Pinpoint the cell where the given text exists, returning its (X, Y) midpoint coordinate. 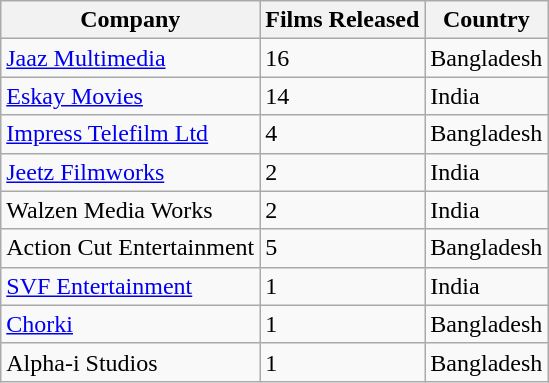
SVF Entertainment (130, 286)
Jaaz Multimedia (130, 58)
Jeetz Filmworks (130, 172)
14 (342, 96)
16 (342, 58)
4 (342, 134)
Films Released (342, 20)
Chorki (130, 324)
5 (342, 248)
Impress Telefilm Ltd (130, 134)
Action Cut Entertainment (130, 248)
Eskay Movies (130, 96)
Country (486, 20)
Walzen Media Works (130, 210)
Alpha-i Studios (130, 362)
Company (130, 20)
